Identify which cell holds the provided text, then report its (x, y) central coordinate. 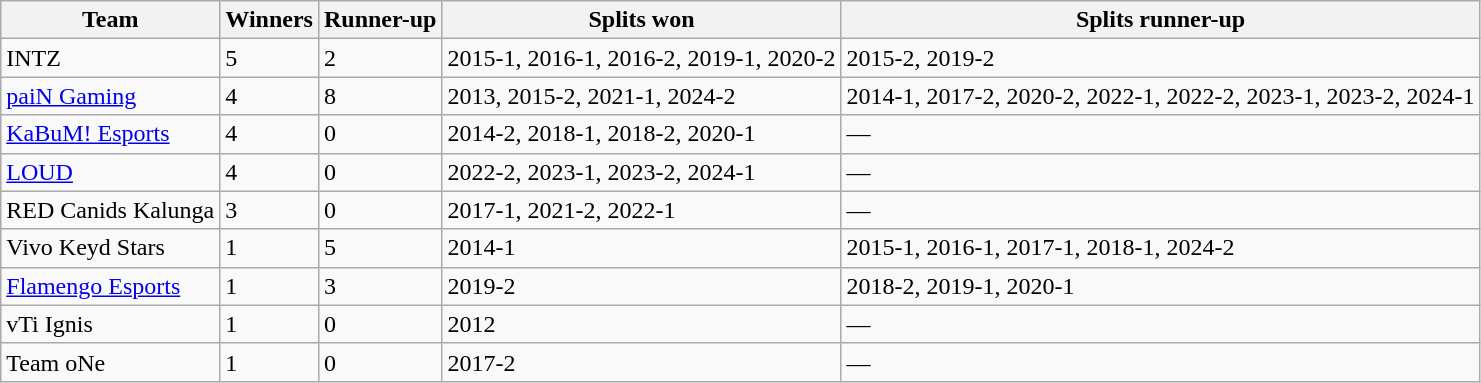
2015-2, 2019-2 (1160, 58)
2015-1, 2016-1, 2017-1, 2018-1, 2024-2 (1160, 248)
Flamengo Esports (110, 286)
vTi Ignis (110, 324)
RED Canids Kalunga (110, 210)
2022-2, 2023-1, 2023-2, 2024-1 (642, 172)
2017-1, 2021-2, 2022-1 (642, 210)
Team oNe (110, 362)
2013, 2015-2, 2021-1, 2024-2 (642, 96)
2 (380, 58)
paiN Gaming (110, 96)
Splits won (642, 20)
2018-2, 2019-1, 2020-1 (1160, 286)
2014-1 (642, 248)
2014-1, 2017-2, 2020-2, 2022-1, 2022-2, 2023-1, 2023-2, 2024-1 (1160, 96)
Team (110, 20)
KaBuM! Esports (110, 134)
INTZ (110, 58)
2015-1, 2016-1, 2016-2, 2019-1, 2020-2 (642, 58)
Runner-up (380, 20)
2014-2, 2018-1, 2018-2, 2020-1 (642, 134)
2019-2 (642, 286)
8 (380, 96)
Vivo Keyd Stars (110, 248)
LOUD (110, 172)
Winners (270, 20)
Splits runner-up (1160, 20)
2017-2 (642, 362)
2012 (642, 324)
